For the text-containing cell, return its midpoint in (x, y) coordinate format. 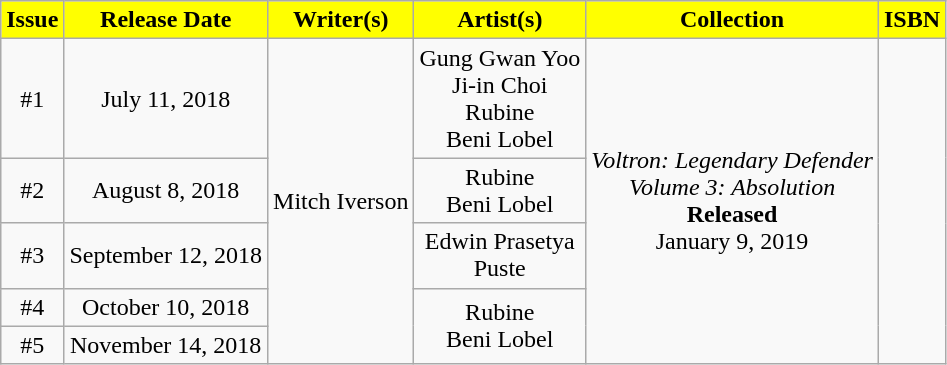
Release Date (166, 20)
September 12, 2018 (166, 256)
Issue (32, 20)
Edwin PrasetyaPuste (500, 256)
#4 (32, 307)
#5 (32, 345)
Mitch Iverson (341, 202)
Voltron: Legendary DefenderVolume 3: AbsolutionReleasedJanuary 9, 2019 (732, 202)
ISBN (912, 20)
Artist(s) (500, 20)
November 14, 2018 (166, 345)
Collection (732, 20)
#2 (32, 190)
July 11, 2018 (166, 98)
October 10, 2018 (166, 307)
August 8, 2018 (166, 190)
Writer(s) (341, 20)
Gung Gwan YooJi-in ChoiRubineBeni Lobel (500, 98)
#1 (32, 98)
#3 (32, 256)
